Locate the cell with the specified text and output its (X, Y) center coordinate. 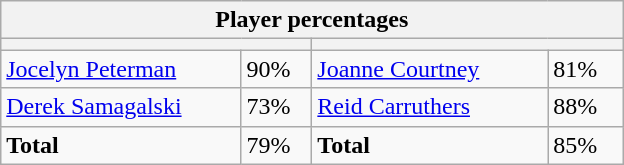
Derek Samagalski (121, 107)
81% (586, 69)
88% (586, 107)
Jocelyn Peterman (121, 69)
Joanne Courtney (430, 69)
90% (276, 69)
Player percentages (312, 20)
Reid Carruthers (430, 107)
73% (276, 107)
79% (276, 145)
85% (586, 145)
